Scan for the cell matching the given text and deliver its (x, y) coordinate at center. 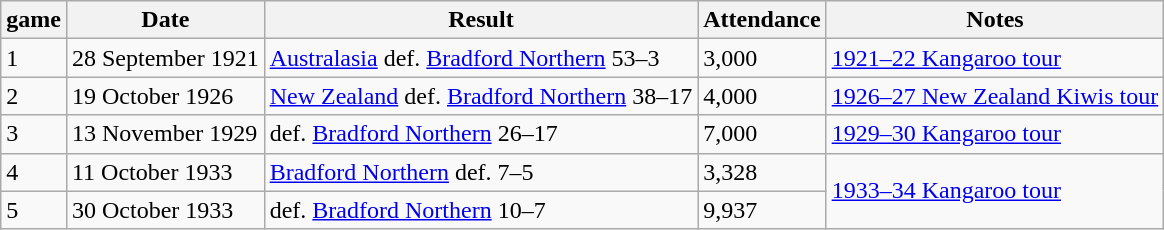
Notes (995, 20)
def. Bradford Northern 26–17 (481, 134)
Result (481, 20)
1921–22 Kangaroo tour (995, 58)
game (34, 20)
7,000 (762, 134)
1926–27 New Zealand Kiwis tour (995, 96)
1929–30 Kangaroo tour (995, 134)
13 November 1929 (165, 134)
5 (34, 210)
2 (34, 96)
Date (165, 20)
def. Bradford Northern 10–7 (481, 210)
30 October 1933 (165, 210)
4,000 (762, 96)
28 September 1921 (165, 58)
4 (34, 172)
19 October 1926 (165, 96)
1933–34 Kangaroo tour (995, 191)
3,328 (762, 172)
3 (34, 134)
Bradford Northern def. 7–5 (481, 172)
1 (34, 58)
Attendance (762, 20)
Australasia def. Bradford Northern 53–3 (481, 58)
9,937 (762, 210)
11 October 1933 (165, 172)
New Zealand def. Bradford Northern 38–17 (481, 96)
3,000 (762, 58)
